Detect which cell encompasses the target text, then output its [x, y] center coordinate. 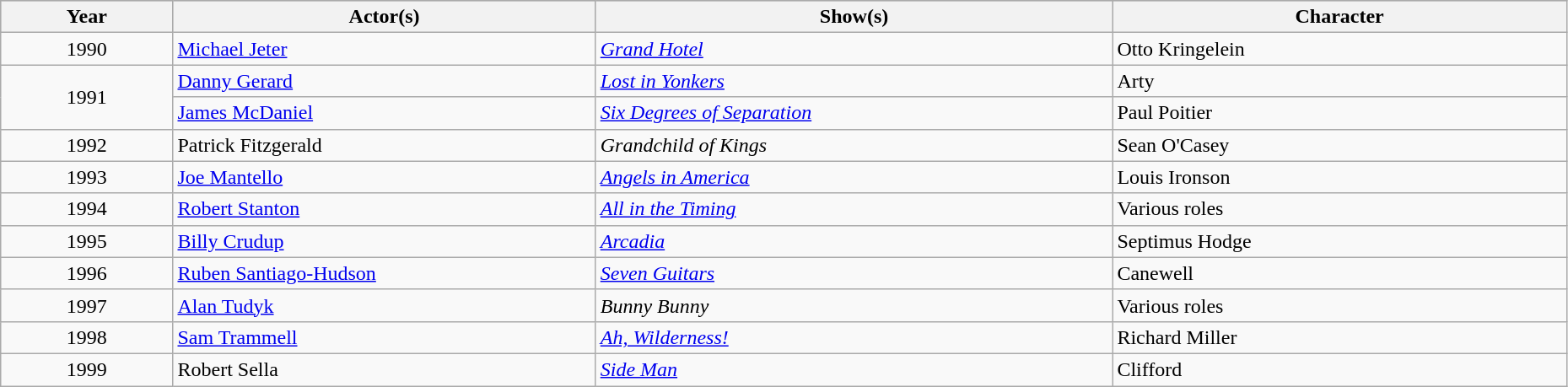
1990 [87, 49]
All in the Timing [854, 209]
Character [1339, 17]
Ruben Santiago-Hudson [385, 273]
Angels in America [854, 177]
Robert Sella [385, 369]
Seven Guitars [854, 273]
Six Degrees of Separation [854, 113]
Sam Trammell [385, 337]
1995 [87, 241]
Septimus Hodge [1339, 241]
Actor(s) [385, 17]
1999 [87, 369]
Show(s) [854, 17]
Michael Jeter [385, 49]
1996 [87, 273]
1997 [87, 305]
Danny Gerard [385, 81]
Bunny Bunny [854, 305]
Lost in Yonkers [854, 81]
Year [87, 17]
Billy Crudup [385, 241]
Sean O'Casey [1339, 145]
Otto Kringelein [1339, 49]
1994 [87, 209]
Ah, Wilderness! [854, 337]
1993 [87, 177]
Richard Miller [1339, 337]
Joe Mantello [385, 177]
Grandchild of Kings [854, 145]
Arcadia [854, 241]
Robert Stanton [385, 209]
Side Man [854, 369]
Canewell [1339, 273]
Alan Tudyk [385, 305]
1998 [87, 337]
James McDaniel [385, 113]
Paul Poitier [1339, 113]
1991 [87, 97]
Arty [1339, 81]
Grand Hotel [854, 49]
1992 [87, 145]
Clifford [1339, 369]
Patrick Fitzgerald [385, 145]
Louis Ironson [1339, 177]
